For the text-containing cell, return its midpoint in [x, y] coordinate format. 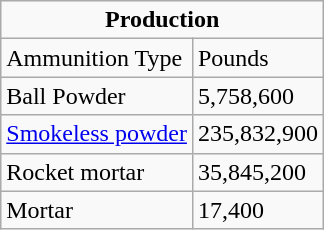
5,758,600 [258, 96]
35,845,200 [258, 172]
Mortar [97, 210]
Ammunition Type [97, 58]
Smokeless powder [97, 134]
17,400 [258, 210]
Production [162, 20]
Pounds [258, 58]
235,832,900 [258, 134]
Ball Powder [97, 96]
Rocket mortar [97, 172]
